For the text-containing cell, return its midpoint in [X, Y] coordinate format. 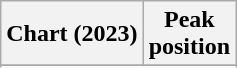
Chart (2023) [72, 34]
Peakposition [189, 34]
